Search for the cell housing the specified text and yield its (X, Y) center coordinate. 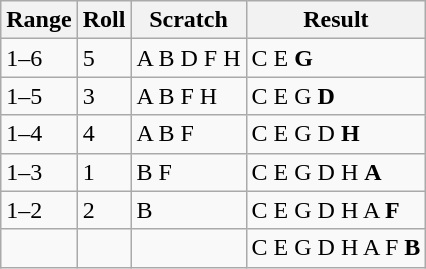
A B D F H (188, 58)
Result (336, 20)
A B F (188, 134)
1–5 (39, 96)
1–4 (39, 134)
1–6 (39, 58)
C E G D H A F B (336, 248)
1–2 (39, 210)
Roll (104, 20)
5 (104, 58)
C E G D H A F (336, 210)
C E G D H A (336, 172)
4 (104, 134)
A B F H (188, 96)
C E G (336, 58)
C E G D H (336, 134)
2 (104, 210)
C E G D (336, 96)
3 (104, 96)
Scratch (188, 20)
Range (39, 20)
B F (188, 172)
1 (104, 172)
1–3 (39, 172)
B (188, 210)
